Determine the (X, Y) coordinate at the center of the cell enclosing the given text.  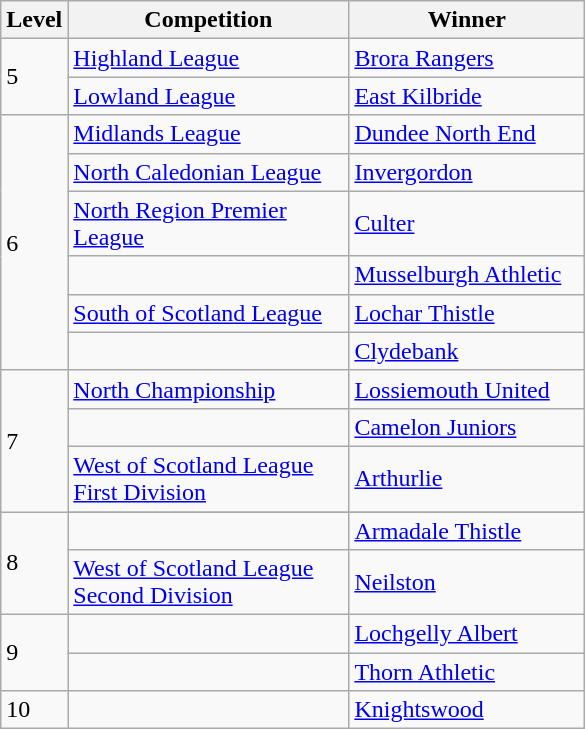
Clydebank (467, 351)
Lochgelly Albert (467, 634)
Invergordon (467, 172)
Level (34, 20)
Lowland League (208, 96)
7 (34, 440)
Armadale Thistle (467, 531)
Lochar Thistle (467, 313)
Dundee North End (467, 134)
West of Scotland League Second Division (208, 582)
10 (34, 710)
Camelon Juniors (467, 427)
Arthurlie (467, 478)
Musselburgh Athletic (467, 275)
Neilston (467, 582)
Lossiemouth United (467, 389)
East Kilbride (467, 96)
Midlands League (208, 134)
Brora Rangers (467, 58)
Competition (208, 20)
Culter (467, 224)
North Championship (208, 389)
North Region Premier League (208, 224)
Winner (467, 20)
West of Scotland League First Division (208, 478)
6 (34, 242)
9 (34, 653)
South of Scotland League (208, 313)
Highland League (208, 58)
5 (34, 77)
Knightswood (467, 710)
8 (34, 564)
North Caledonian League (208, 172)
Thorn Athletic (467, 672)
